Pinpoint the cell where the given text exists, returning its [X, Y] midpoint coordinate. 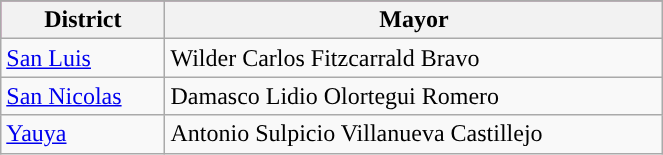
Antonio Sulpicio Villanueva Castillejo [414, 134]
Mayor [414, 20]
Wilder Carlos Fitzcarrald Bravo [414, 58]
San Luis [83, 58]
District [83, 20]
San Nicolas [83, 96]
Damasco Lidio Olortegui Romero [414, 96]
Yauya [83, 134]
